Locate the cell with the specified text and output its (X, Y) center coordinate. 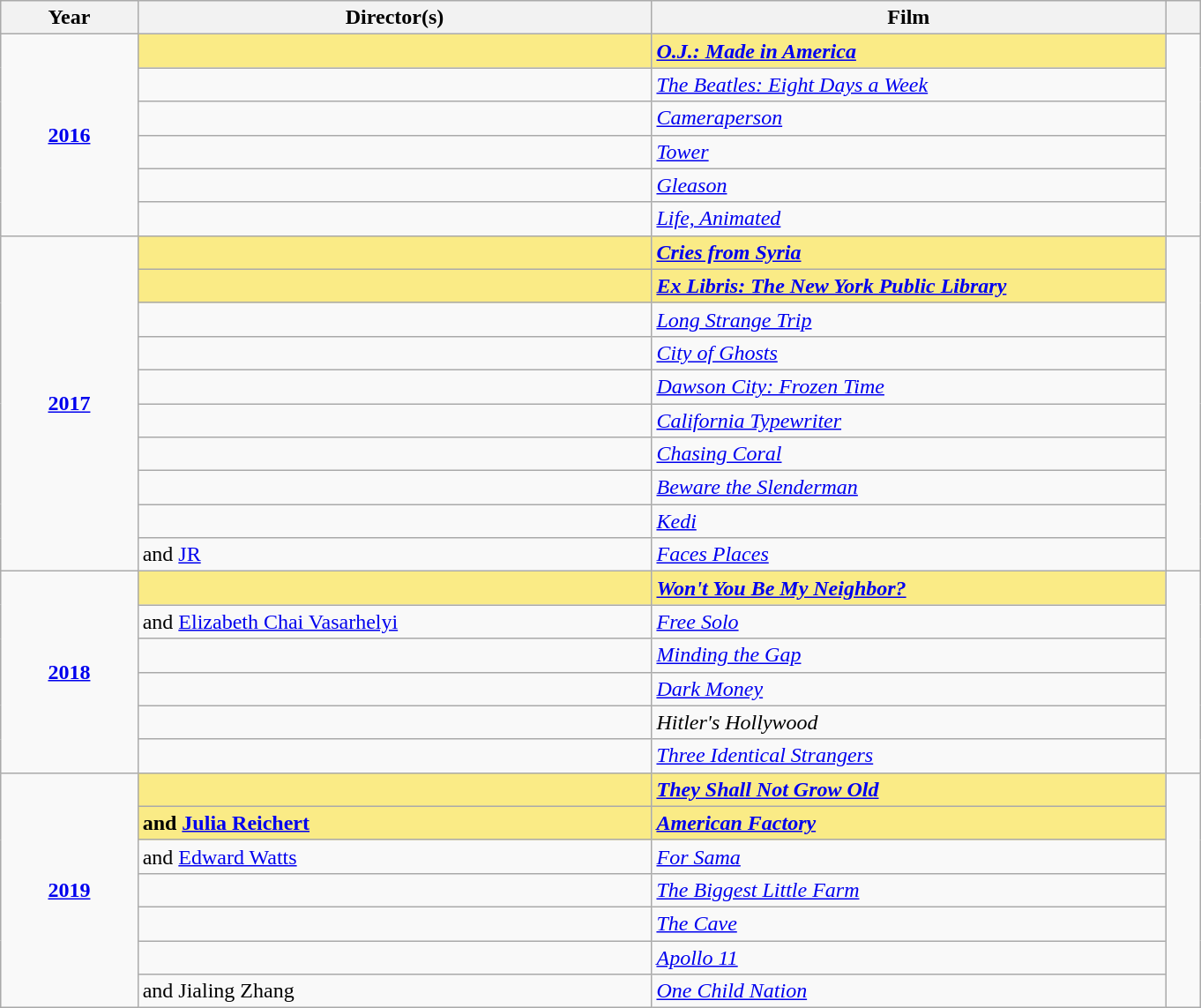
Gleason (908, 185)
Apollo 11 (908, 957)
Tower (908, 152)
Year (69, 18)
Minding the Gap (908, 655)
2016 (69, 135)
Chasing Coral (908, 454)
Dawson City: Frozen Time (908, 386)
California Typewriter (908, 421)
Faces Places (908, 555)
City of Ghosts (908, 353)
O.J.: Made in America (908, 51)
and Elizabeth Chai Vasarhelyi (395, 622)
Life, Animated (908, 219)
Hitler's Hollywood (908, 722)
For Sama (908, 856)
Film (908, 18)
They Shall Not Grow Old (908, 789)
Dark Money (908, 689)
Cameraperson (908, 118)
2019 (69, 890)
Director(s) (395, 18)
and JR (395, 555)
Ex Libris: The New York Public Library (908, 286)
and Edward Watts (395, 856)
and Jialing Zhang (395, 991)
and Julia Reichert (395, 823)
2017 (69, 404)
The Cave (908, 923)
Cries from Syria (908, 252)
The Biggest Little Farm (908, 890)
Three Identical Strangers (908, 756)
American Factory (908, 823)
Long Strange Trip (908, 319)
Kedi (908, 521)
Beware the Slenderman (908, 488)
The Beatles: Eight Days a Week (908, 85)
Won't You Be My Neighbor? (908, 588)
Free Solo (908, 622)
2018 (69, 672)
One Child Nation (908, 991)
